Find where the given text appears and provide that cell's center as [X, Y] coordinate. 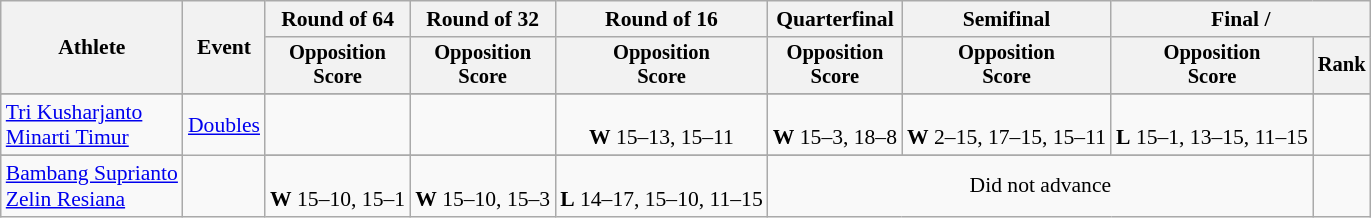
Quarterfinal [835, 19]
Event [224, 48]
Tri Kusharjanto Minarti Timur [92, 124]
Round of 16 [662, 19]
W 15–10, 15–1 [338, 186]
W 15–10, 15–3 [482, 186]
Bambang Suprianto Zelin Resiana [92, 186]
Semifinal [1006, 19]
Rank [1342, 66]
Did not advance [1040, 186]
W 2–15, 17–15, 15–11 [1006, 124]
Final / [1240, 19]
L 15–1, 13–15, 11–15 [1212, 124]
Round of 32 [482, 19]
W 15–3, 18–8 [835, 124]
Athlete [92, 48]
Round of 64 [338, 19]
Doubles [224, 124]
W 15–13, 15–11 [662, 124]
L 14–17, 15–10, 11–15 [662, 186]
